Provide the (X, Y) coordinate of the cell's center where the given text is located.  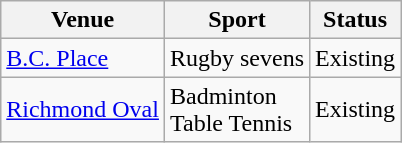
Rugby sevens (236, 58)
BadmintonTable Tennis (236, 110)
B.C. Place (83, 58)
Venue (83, 20)
Richmond Oval (83, 110)
Sport (236, 20)
Status (356, 20)
